Scan for the cell matching the given text and deliver its [x, y] coordinate at center. 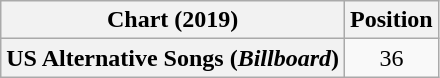
36 [392, 58]
Chart (2019) [173, 20]
US Alternative Songs (Billboard) [173, 58]
Position [392, 20]
